Provide the (x, y) coordinate of the cell's center where the given text is located.  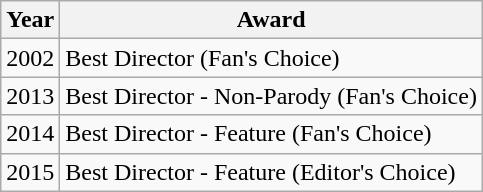
Best Director - Non-Parody (Fan's Choice) (272, 96)
Award (272, 20)
2002 (30, 58)
Best Director (Fan's Choice) (272, 58)
Year (30, 20)
2014 (30, 134)
2013 (30, 96)
Best Director - Feature (Editor's Choice) (272, 172)
Best Director - Feature (Fan's Choice) (272, 134)
2015 (30, 172)
